Extract the [X, Y] coordinate from the center of the cell holding the provided text.  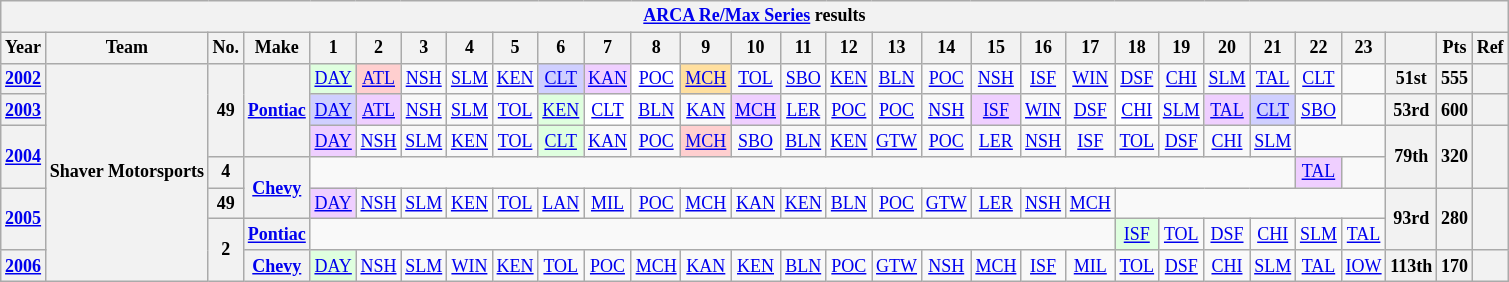
19 [1181, 48]
2004 [24, 156]
LAN [561, 204]
79th [1412, 156]
22 [1319, 48]
21 [1273, 48]
7 [608, 48]
17 [1090, 48]
51st [1412, 78]
53rd [1412, 110]
5 [515, 48]
9 [706, 48]
555 [1455, 78]
Make [276, 48]
Team [126, 48]
2006 [24, 266]
13 [897, 48]
Pts [1455, 48]
15 [996, 48]
Year [24, 48]
113th [1412, 266]
3 [424, 48]
ARCA Re/Max Series results [754, 16]
20 [1227, 48]
93rd [1412, 219]
8 [656, 48]
No. [226, 48]
170 [1455, 266]
18 [1136, 48]
14 [946, 48]
6 [561, 48]
10 [756, 48]
Ref [1490, 48]
600 [1455, 110]
320 [1455, 156]
IOW [1364, 266]
11 [803, 48]
1 [333, 48]
2003 [24, 110]
12 [849, 48]
Shaver Motorsports [126, 172]
23 [1364, 48]
2002 [24, 78]
280 [1455, 219]
16 [1044, 48]
2005 [24, 219]
